Scan for the cell matching the given text and deliver its [x, y] coordinate at center. 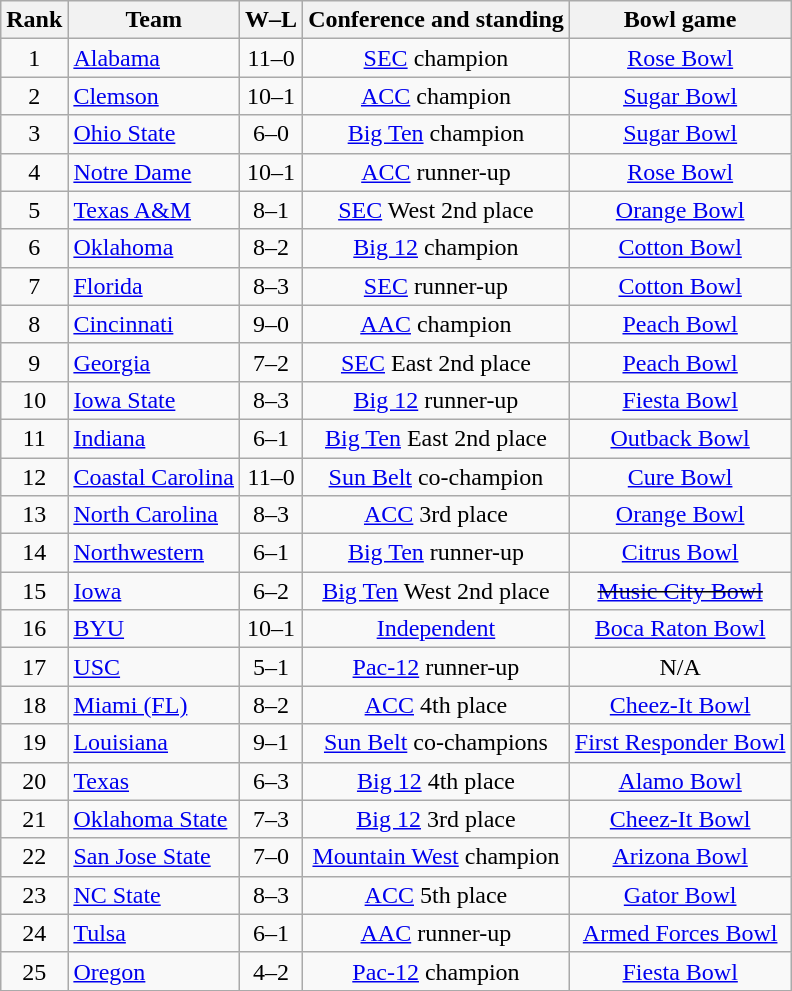
Team [154, 20]
25 [34, 971]
Iowa State [154, 400]
NC State [154, 895]
7 [34, 286]
ACC 5th place [436, 895]
7–2 [272, 362]
Pac-12 champion [436, 971]
BYU [154, 629]
6–2 [272, 591]
11 [34, 438]
Northwestern [154, 553]
24 [34, 933]
Florida [154, 286]
ACC 3rd place [436, 515]
SEC champion [436, 58]
9–1 [272, 743]
USC [154, 667]
Ohio State [154, 134]
5 [34, 210]
First Responder Bowl [680, 743]
Iowa [154, 591]
ACC champion [436, 96]
Clemson [154, 96]
5–1 [272, 667]
Conference and standing [436, 20]
Rank [34, 20]
SEC runner-up [436, 286]
Tulsa [154, 933]
8–1 [272, 210]
Big Ten runner-up [436, 553]
W–L [272, 20]
Alabama [154, 58]
Big 12 champion [436, 248]
Oregon [154, 971]
Oklahoma State [154, 819]
15 [34, 591]
AAC runner-up [436, 933]
21 [34, 819]
Bowl game [680, 20]
Gator Bowl [680, 895]
ACC 4th place [436, 705]
6 [34, 248]
Texas [154, 781]
6–3 [272, 781]
23 [34, 895]
8 [34, 324]
12 [34, 477]
Cincinnati [154, 324]
Independent [436, 629]
Music City Bowl [680, 591]
19 [34, 743]
2 [34, 96]
Big Ten East 2nd place [436, 438]
Pac-12 runner-up [436, 667]
6–0 [272, 134]
4–2 [272, 971]
Texas A&M [154, 210]
7–0 [272, 857]
Citrus Bowl [680, 553]
Oklahoma [154, 248]
16 [34, 629]
Mountain West champion [436, 857]
10 [34, 400]
Alamo Bowl [680, 781]
N/A [680, 667]
AAC champion [436, 324]
Indiana [154, 438]
Big 12 runner-up [436, 400]
Outback Bowl [680, 438]
14 [34, 553]
Armed Forces Bowl [680, 933]
9 [34, 362]
Big Ten champion [436, 134]
1 [34, 58]
Miami (FL) [154, 705]
Louisiana [154, 743]
13 [34, 515]
Georgia [154, 362]
4 [34, 172]
SEC East 2nd place [436, 362]
9–0 [272, 324]
Big 12 4th place [436, 781]
San Jose State [154, 857]
Coastal Carolina [154, 477]
3 [34, 134]
Sun Belt co-champions [436, 743]
18 [34, 705]
Big Ten West 2nd place [436, 591]
Sun Belt co-champion [436, 477]
Notre Dame [154, 172]
North Carolina [154, 515]
22 [34, 857]
Arizona Bowl [680, 857]
17 [34, 667]
Boca Raton Bowl [680, 629]
20 [34, 781]
SEC West 2nd place [436, 210]
Cure Bowl [680, 477]
7–3 [272, 819]
Big 12 3rd place [436, 819]
ACC runner-up [436, 172]
